Search for the cell housing the specified text and yield its [X, Y] center coordinate. 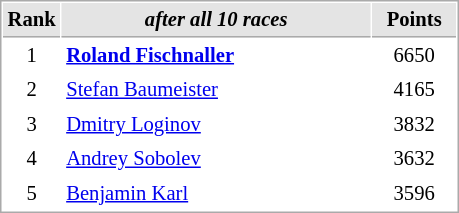
6650 [414, 56]
Stefan Baumeister [216, 90]
1 [32, 56]
4 [32, 158]
3596 [414, 194]
Dmitry Loginov [216, 124]
3 [32, 124]
Andrey Sobolev [216, 158]
5 [32, 194]
Rank [32, 20]
2 [32, 90]
3632 [414, 158]
after all 10 races [216, 20]
3832 [414, 124]
Benjamin Karl [216, 194]
4165 [414, 90]
Points [414, 20]
Roland Fischnaller [216, 56]
